Search for the cell housing the specified text and yield its [x, y] center coordinate. 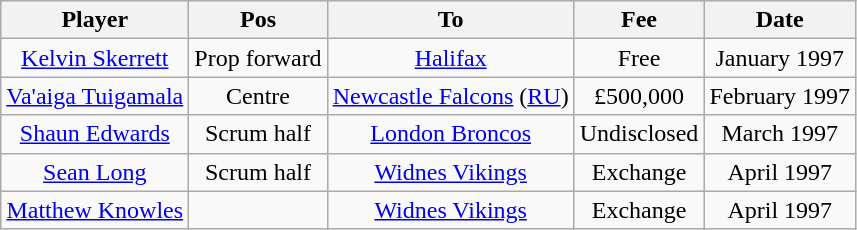
£500,000 [639, 96]
To [450, 20]
March 1997 [780, 134]
Free [639, 58]
Pos [258, 20]
Prop forward [258, 58]
Halifax [450, 58]
Fee [639, 20]
Sean Long [95, 172]
London Broncos [450, 134]
Date [780, 20]
Player [95, 20]
January 1997 [780, 58]
Kelvin Skerrett [95, 58]
Shaun Edwards [95, 134]
Centre [258, 96]
Newcastle Falcons (RU) [450, 96]
Undisclosed [639, 134]
Matthew Knowles [95, 210]
February 1997 [780, 96]
Va'aiga Tuigamala [95, 96]
